Provide the (X, Y) coordinate of the cell's center where the given text is located.  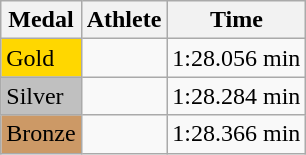
Gold (41, 58)
1:28.284 min (236, 96)
Silver (41, 96)
Bronze (41, 134)
Medal (41, 20)
Time (236, 20)
Athlete (124, 20)
1:28.056 min (236, 58)
1:28.366 min (236, 134)
